Detect which cell encompasses the target text, then output its (x, y) center coordinate. 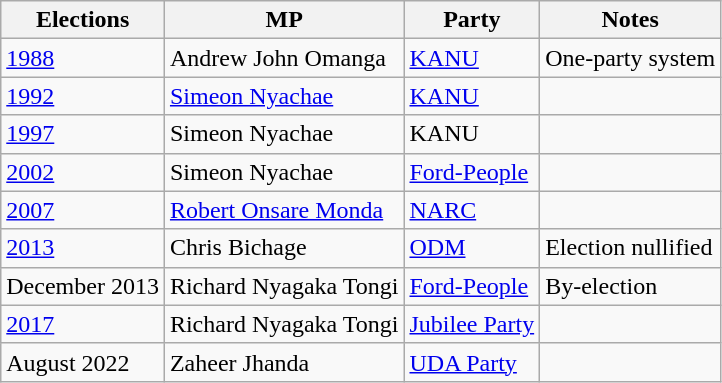
2017 (83, 324)
MP (284, 20)
Election nullified (630, 248)
December 2013 (83, 286)
2007 (83, 210)
1988 (83, 58)
One-party system (630, 58)
Elections (83, 20)
Party (472, 20)
1992 (83, 96)
UDA Party (472, 362)
Jubilee Party (472, 324)
ODM (472, 248)
Robert Onsare Monda (284, 210)
By-election (630, 286)
1997 (83, 134)
Notes (630, 20)
Zaheer Jhanda (284, 362)
NARC (472, 210)
Andrew John Omanga (284, 58)
2002 (83, 172)
2013 (83, 248)
Chris Bichage (284, 248)
August 2022 (83, 362)
